Pinpoint the cell where the given text exists, returning its (x, y) midpoint coordinate. 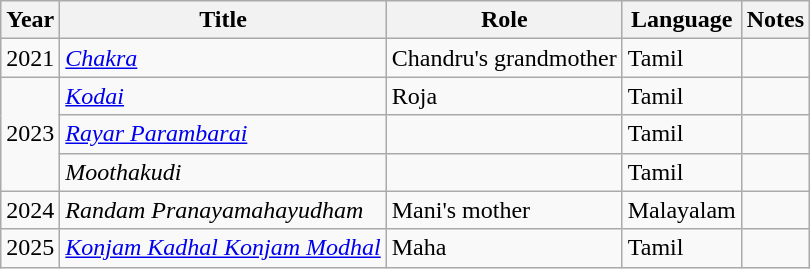
Rayar Parambarai (223, 134)
2021 (30, 58)
2024 (30, 210)
Roja (504, 96)
Year (30, 20)
Malayalam (682, 210)
Kodai (223, 96)
Chakra (223, 58)
Notes (775, 20)
Konjam Kadhal Konjam Modhal (223, 248)
Role (504, 20)
2025 (30, 248)
2023 (30, 134)
Moothakudi (223, 172)
Maha (504, 248)
Chandru's grandmother (504, 58)
Language (682, 20)
Title (223, 20)
Randam Pranayamahayudham (223, 210)
Mani's mother (504, 210)
